Search for the cell housing the specified text and yield its (X, Y) center coordinate. 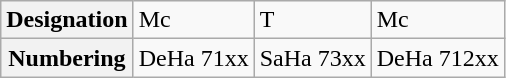
SaHa 73xx (312, 58)
T (312, 20)
DeHa 712xx (438, 58)
Numbering (67, 58)
DeHa 71xx (194, 58)
Designation (67, 20)
